Provide the (x, y) coordinate of the cell's center where the given text is located.  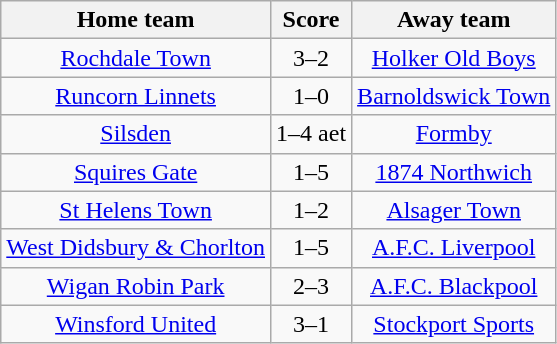
1–0 (312, 96)
3–2 (312, 58)
Silsden (136, 134)
1874 Northwich (454, 172)
Score (312, 20)
1–2 (312, 210)
Runcorn Linnets (136, 96)
Home team (136, 20)
Alsager Town (454, 210)
Rochdale Town (136, 58)
Holker Old Boys (454, 58)
Stockport Sports (454, 324)
St Helens Town (136, 210)
A.F.C. Liverpool (454, 248)
Barnoldswick Town (454, 96)
West Didsbury & Chorlton (136, 248)
3–1 (312, 324)
1–4 aet (312, 134)
Formby (454, 134)
Winsford United (136, 324)
Away team (454, 20)
Wigan Robin Park (136, 286)
A.F.C. Blackpool (454, 286)
Squires Gate (136, 172)
2–3 (312, 286)
